Search for the cell housing the specified text and yield its [x, y] center coordinate. 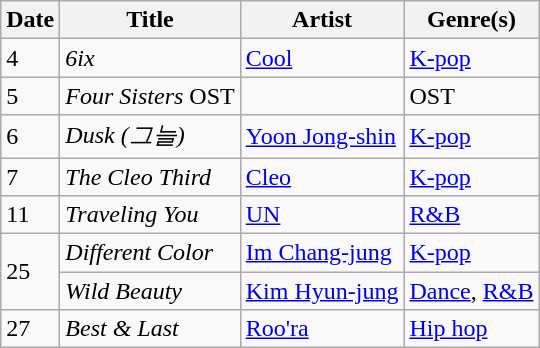
Roo'ra [322, 329]
5 [30, 96]
Dance, R&B [472, 291]
6ix [150, 58]
Title [150, 20]
UN [322, 215]
27 [30, 329]
Cool [322, 58]
6 [30, 136]
OST [472, 96]
Wild Beauty [150, 291]
Different Color [150, 253]
Genre(s) [472, 20]
Dusk (그늘) [150, 136]
7 [30, 177]
Four Sisters OST [150, 96]
Artist [322, 20]
Best & Last [150, 329]
Im Chang-jung [322, 253]
Cleo [322, 177]
Kim Hyun-jung [322, 291]
11 [30, 215]
Date [30, 20]
Hip hop [472, 329]
Traveling You [150, 215]
25 [30, 272]
The Cleo Third [150, 177]
Yoon Jong-shin [322, 136]
4 [30, 58]
R&B [472, 215]
